From the cell containing the given text, extract its center point as [X, Y] coordinate. 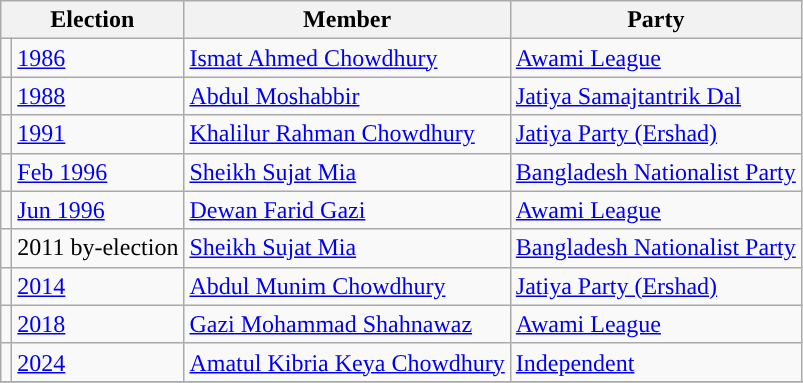
2018 [98, 324]
Gazi Mohammad Shahnawaz [347, 324]
Jatiya Samajtantrik Dal [656, 96]
Abdul Moshabbir [347, 96]
Abdul Munim Chowdhury [347, 286]
2014 [98, 286]
2024 [98, 362]
Independent [656, 362]
Ismat Ahmed Chowdhury [347, 58]
Khalilur Rahman Chowdhury [347, 134]
1986 [98, 58]
Feb 1996 [98, 172]
Election [92, 20]
Amatul Kibria Keya Chowdhury [347, 362]
Jun 1996 [98, 210]
Dewan Farid Gazi [347, 210]
2011 by-election [98, 248]
1988 [98, 96]
Party [656, 20]
Member [347, 20]
1991 [98, 134]
